Detect which cell encompasses the target text, then output its [x, y] center coordinate. 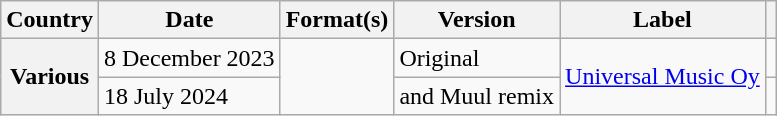
Universal Music Oy [663, 77]
Various [50, 77]
18 July 2024 [189, 96]
Version [477, 20]
Format(s) [337, 20]
Date [189, 20]
Label [663, 20]
8 December 2023 [189, 58]
and Muul remix [477, 96]
Country [50, 20]
Original [477, 58]
